Detect which cell encompasses the target text, then output its (x, y) center coordinate. 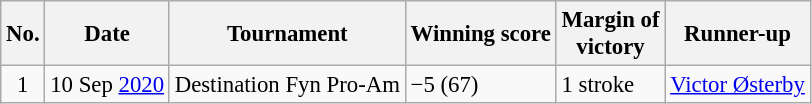
Winning score (480, 34)
Margin ofvictory (610, 34)
10 Sep 2020 (107, 85)
Tournament (287, 34)
Runner-up (738, 34)
Date (107, 34)
1 stroke (610, 85)
Victor Østerby (738, 85)
−5 (67) (480, 85)
No. (23, 34)
1 (23, 85)
Destination Fyn Pro-Am (287, 85)
